Scan for the cell matching the given text and deliver its [x, y] coordinate at center. 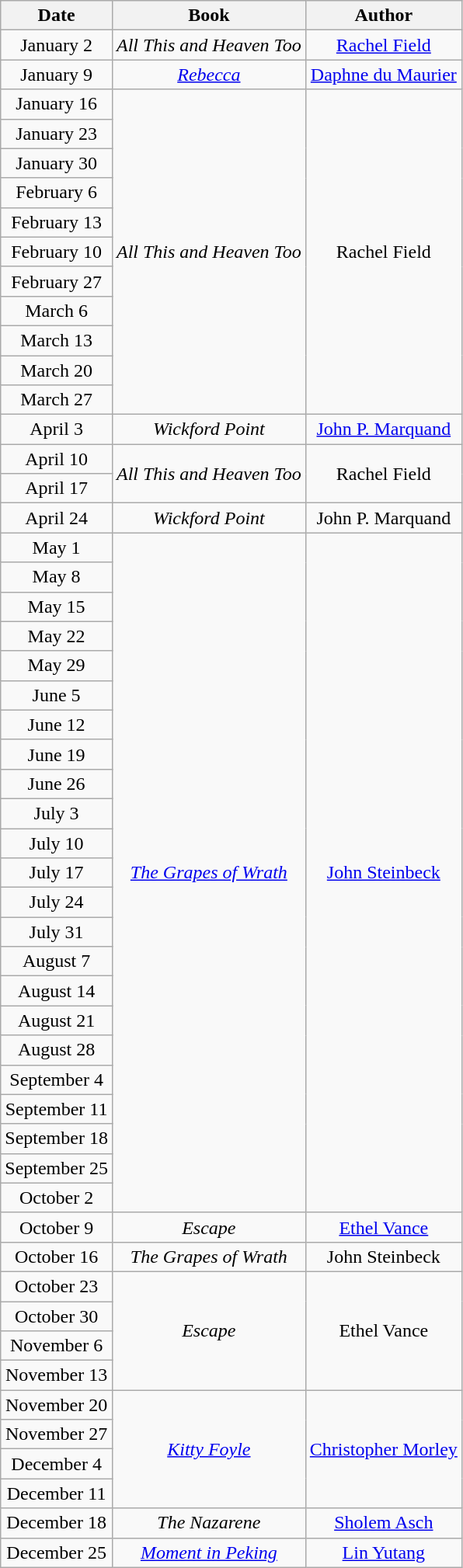
Lin Yutang [384, 1552]
December 11 [57, 1493]
July 3 [57, 813]
Christopher Morley [384, 1449]
February 6 [57, 193]
January 23 [57, 134]
Rebecca [208, 75]
September 25 [57, 1168]
March 13 [57, 340]
October 2 [57, 1198]
June 12 [57, 725]
April 24 [57, 518]
November 20 [57, 1405]
December 18 [57, 1523]
September 4 [57, 1080]
January 30 [57, 163]
January 2 [57, 45]
July 17 [57, 873]
July 24 [57, 902]
June 19 [57, 754]
May 1 [57, 548]
December 25 [57, 1552]
August 21 [57, 1020]
October 16 [57, 1257]
March 6 [57, 311]
May 22 [57, 636]
August 28 [57, 1050]
Sholem Asch [384, 1523]
March 27 [57, 400]
December 4 [57, 1464]
April 3 [57, 429]
June 26 [57, 784]
April 17 [57, 488]
February 27 [57, 281]
October 30 [57, 1316]
October 9 [57, 1227]
August 7 [57, 961]
November 13 [57, 1375]
May 15 [57, 607]
June 5 [57, 695]
Book [208, 16]
Kitty Foyle [208, 1449]
Daphne du Maurier [384, 75]
May 8 [57, 577]
November 27 [57, 1434]
April 10 [57, 459]
July 31 [57, 932]
February 13 [57, 222]
January 16 [57, 104]
The Nazarene [208, 1523]
September 18 [57, 1139]
Author [384, 16]
January 9 [57, 75]
March 20 [57, 370]
Date [57, 16]
February 10 [57, 252]
August 14 [57, 991]
October 23 [57, 1286]
November 6 [57, 1346]
September 11 [57, 1109]
May 29 [57, 666]
Moment in Peking [208, 1552]
July 10 [57, 843]
